Find where the given text appears and provide that cell's center as [x, y] coordinate. 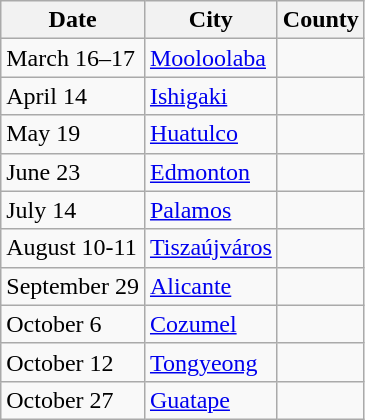
Huatulco [210, 134]
Edmonton [210, 172]
March 16–17 [73, 58]
City [210, 20]
Alicante [210, 286]
October 27 [73, 400]
June 23 [73, 172]
Tiszaújváros [210, 248]
October 6 [73, 324]
July 14 [73, 210]
Guatape [210, 400]
August 10-11 [73, 248]
October 12 [73, 362]
Mooloolaba [210, 58]
County [320, 20]
Tongyeong [210, 362]
Date [73, 20]
Ishigaki [210, 96]
May 19 [73, 134]
Palamos [210, 210]
September 29 [73, 286]
Cozumel [210, 324]
April 14 [73, 96]
